Extract the [x, y] coordinate from the center of the cell holding the provided text.  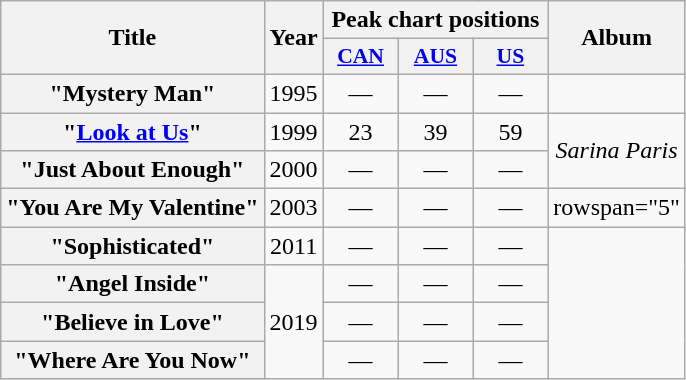
CAN [360, 57]
"You Are My Valentine" [132, 208]
"Believe in Love" [132, 322]
"Just About Enough" [132, 170]
Title [132, 38]
rowspan="5" [617, 208]
2003 [294, 208]
2019 [294, 322]
23 [360, 131]
US [510, 57]
"Angel Inside" [132, 284]
"Mystery Man" [132, 93]
Album [617, 38]
Year [294, 38]
2000 [294, 170]
1999 [294, 131]
"Where Are You Now" [132, 360]
AUS [436, 57]
Sarina Paris [617, 150]
2011 [294, 246]
59 [510, 131]
"Sophisticated" [132, 246]
39 [436, 131]
1995 [294, 93]
"Look at Us" [132, 131]
Peak chart positions [436, 20]
